For the text-containing cell, return its midpoint in (X, Y) coordinate format. 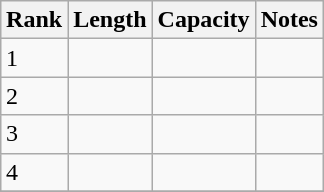
4 (34, 172)
Rank (34, 20)
3 (34, 134)
Length (110, 20)
Notes (289, 20)
2 (34, 96)
Capacity (204, 20)
1 (34, 58)
